Search for the cell housing the specified text and yield its (X, Y) center coordinate. 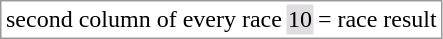
10 (300, 19)
= race result (377, 19)
second column of every race (144, 19)
